Detect which cell encompasses the target text, then output its (X, Y) center coordinate. 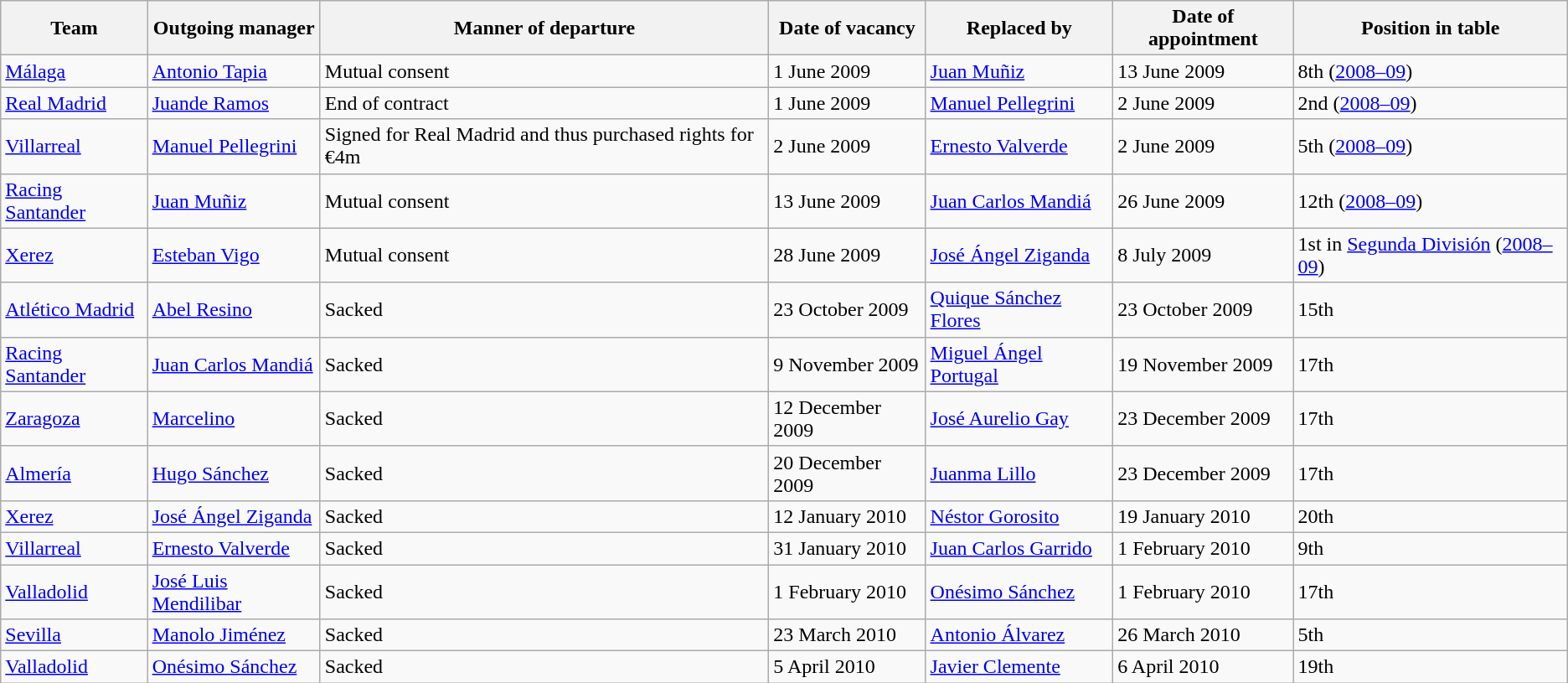
Málaga (74, 71)
Date of appointment (1203, 28)
Javier Clemente (1019, 667)
Replaced by (1019, 28)
6 April 2010 (1203, 667)
23 March 2010 (848, 635)
19 November 2009 (1203, 364)
8 July 2009 (1203, 255)
20th (1431, 516)
26 June 2009 (1203, 201)
19th (1431, 667)
Abel Resino (234, 310)
9th (1431, 548)
Esteban Vigo (234, 255)
Hugo Sánchez (234, 473)
Outgoing manager (234, 28)
Quique Sánchez Flores (1019, 310)
Manner of departure (544, 28)
12 December 2009 (848, 419)
Atlético Madrid (74, 310)
Sevilla (74, 635)
Real Madrid (74, 103)
1st in Segunda División (2008–09) (1431, 255)
19 January 2010 (1203, 516)
5th (1431, 635)
12 January 2010 (848, 516)
Antonio Álvarez (1019, 635)
Almería (74, 473)
28 June 2009 (848, 255)
5 April 2010 (848, 667)
15th (1431, 310)
Juanma Lillo (1019, 473)
Marcelino (234, 419)
José Aurelio Gay (1019, 419)
Zaragoza (74, 419)
2nd (2008–09) (1431, 103)
9 November 2009 (848, 364)
Position in table (1431, 28)
Néstor Gorosito (1019, 516)
Date of vacancy (848, 28)
Juande Ramos (234, 103)
Signed for Real Madrid and thus purchased rights for €4m (544, 146)
End of contract (544, 103)
31 January 2010 (848, 548)
José Luis Mendilibar (234, 592)
8th (2008–09) (1431, 71)
26 March 2010 (1203, 635)
Antonio Tapia (234, 71)
5th (2008–09) (1431, 146)
Manolo Jiménez (234, 635)
Team (74, 28)
12th (2008–09) (1431, 201)
Juan Carlos Garrido (1019, 548)
20 December 2009 (848, 473)
Miguel Ángel Portugal (1019, 364)
